Detect which cell encompasses the target text, then output its [X, Y] center coordinate. 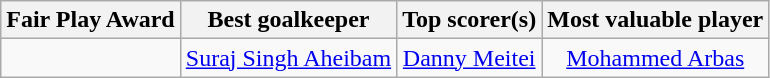
Most valuable player [656, 20]
Top scorer(s) [470, 20]
Best goalkeeper [288, 20]
Fair Play Award [91, 20]
Suraj Singh Aheibam [288, 58]
Danny Meitei [470, 58]
Mohammed Arbas [656, 58]
